Output the (X, Y) coordinate of the center of the cell containing the given text.  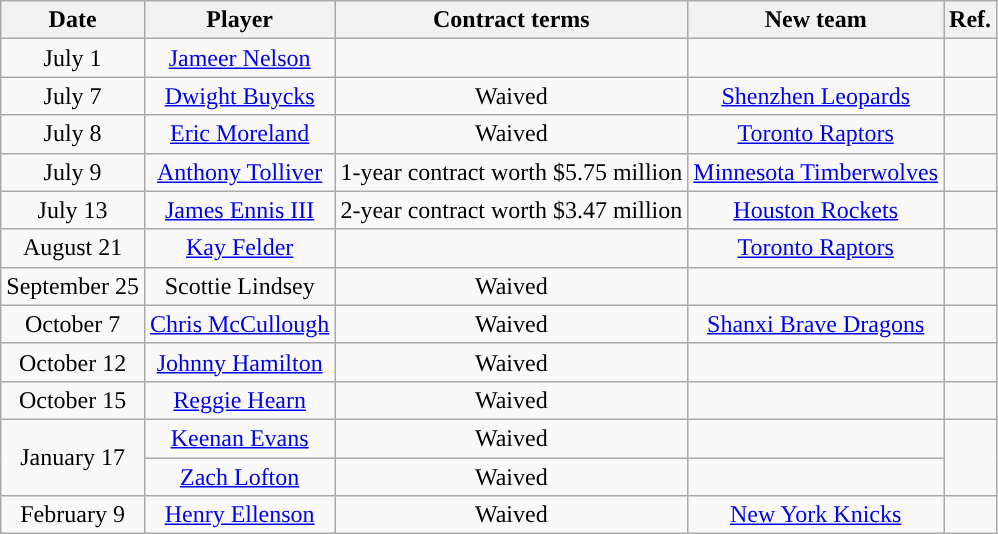
July 9 (73, 172)
Anthony Tolliver (239, 172)
Zach Lofton (239, 477)
Eric Moreland (239, 134)
July 13 (73, 210)
Keenan Evans (239, 438)
Date (73, 20)
Player (239, 20)
Kay Felder (239, 248)
Ref. (970, 20)
2-year contract worth $3.47 million (512, 210)
July 7 (73, 96)
October 15 (73, 400)
Minnesota Timberwolves (816, 172)
Scottie Lindsey (239, 286)
October 12 (73, 362)
September 25 (73, 286)
Jameer Nelson (239, 58)
Reggie Hearn (239, 400)
Shanxi Brave Dragons (816, 324)
February 9 (73, 515)
New team (816, 20)
July 8 (73, 134)
Johnny Hamilton (239, 362)
Shenzhen Leopards (816, 96)
Houston Rockets (816, 210)
1-year contract worth $5.75 million (512, 172)
October 7 (73, 324)
July 1 (73, 58)
January 17 (73, 457)
New York Knicks (816, 515)
Chris McCullough (239, 324)
Dwight Buycks (239, 96)
Henry Ellenson (239, 515)
August 21 (73, 248)
Contract terms (512, 20)
James Ennis III (239, 210)
